Return the (X, Y) coordinate for the center point of the cell that contains the specified text.  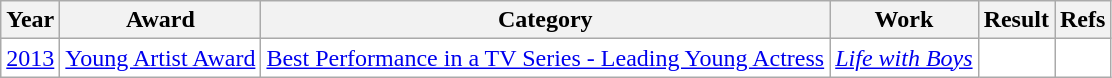
Year (30, 20)
Refs (1082, 20)
Work (904, 20)
Result (1016, 20)
Category (546, 20)
Best Performance in a TV Series - Leading Young Actress (546, 58)
Award (160, 20)
2013 (30, 58)
Life with Boys (904, 58)
Young Artist Award (160, 58)
